Locate the cell with the specified text and output its (x, y) center coordinate. 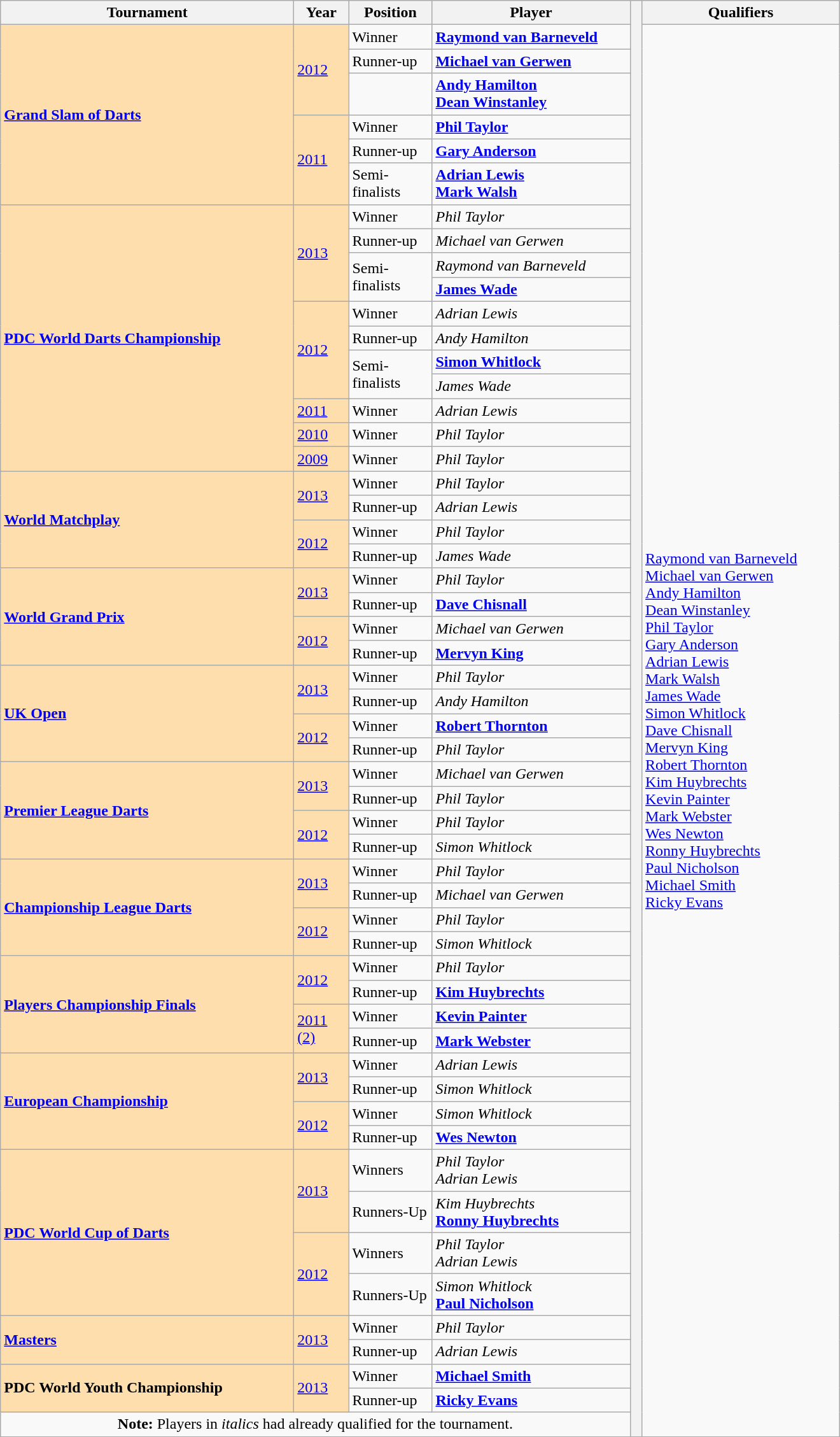
Kim Huybrechts Ronny Huybrechts (531, 1212)
Year (321, 13)
Tournament (148, 13)
Adrian Lewis Mark Walsh (531, 183)
Kim Huybrechts (531, 992)
World Matchplay (148, 520)
PDC World Youth Championship (148, 1388)
Ricky Evans (531, 1400)
World Grand Prix (148, 616)
European Championship (148, 1101)
Players Championship Finals (148, 1004)
Dave Chisnall (531, 604)
PDC World Darts Championship (148, 337)
Kevin Painter (531, 1016)
Mark Webster (531, 1040)
2010 (321, 435)
Andy Hamilton Dean Winstanley (531, 94)
Michael Smith (531, 1376)
Player (531, 13)
2011 (2) (321, 1028)
Wes Newton (531, 1138)
PDC World Cup of Darts (148, 1233)
Qualifiers (741, 13)
Gary Anderson (531, 151)
Grand Slam of Darts (148, 115)
Position (391, 13)
Simon Whitlock Paul Nicholson (531, 1295)
2009 (321, 459)
Robert Thornton (531, 725)
UK Open (148, 713)
Championship League Darts (148, 907)
Premier League Darts (148, 811)
Masters (148, 1340)
Mervyn King (531, 653)
Note: Players in italics had already qualified for the tournament. (316, 1424)
